Return the (X, Y) coordinate for the center point of the cell that contains the specified text.  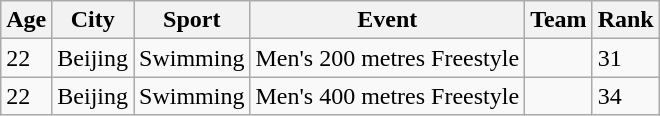
Age (26, 20)
Team (559, 20)
Rank (626, 20)
Sport (192, 20)
31 (626, 58)
34 (626, 96)
Event (388, 20)
City (93, 20)
Men's 400 metres Freestyle (388, 96)
Men's 200 metres Freestyle (388, 58)
